From the cell containing the given text, extract its center point as (x, y) coordinate. 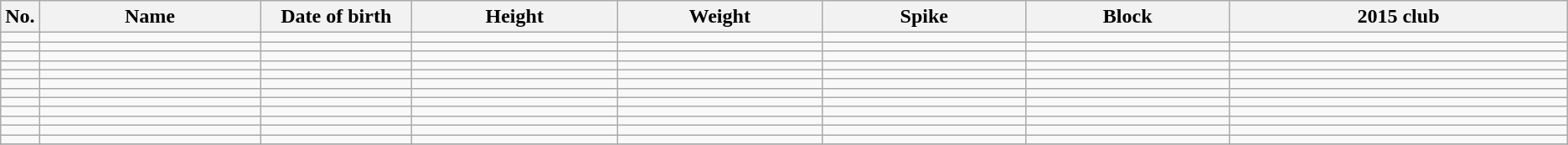
Name (149, 17)
2015 club (1399, 17)
Spike (925, 17)
Block (1127, 17)
Date of birth (337, 17)
Weight (720, 17)
Height (514, 17)
No. (20, 17)
